Find where the given text appears and provide that cell's center as [X, Y] coordinate. 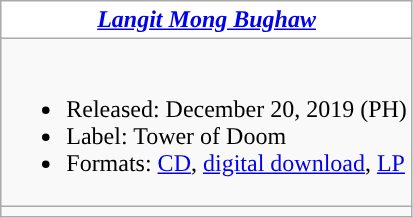
Released: December 20, 2019 (PH)Label: Tower of DoomFormats: CD, digital download, LP [207, 122]
Langit Mong Bughaw [207, 20]
